Locate the cell with the specified text and output its (x, y) center coordinate. 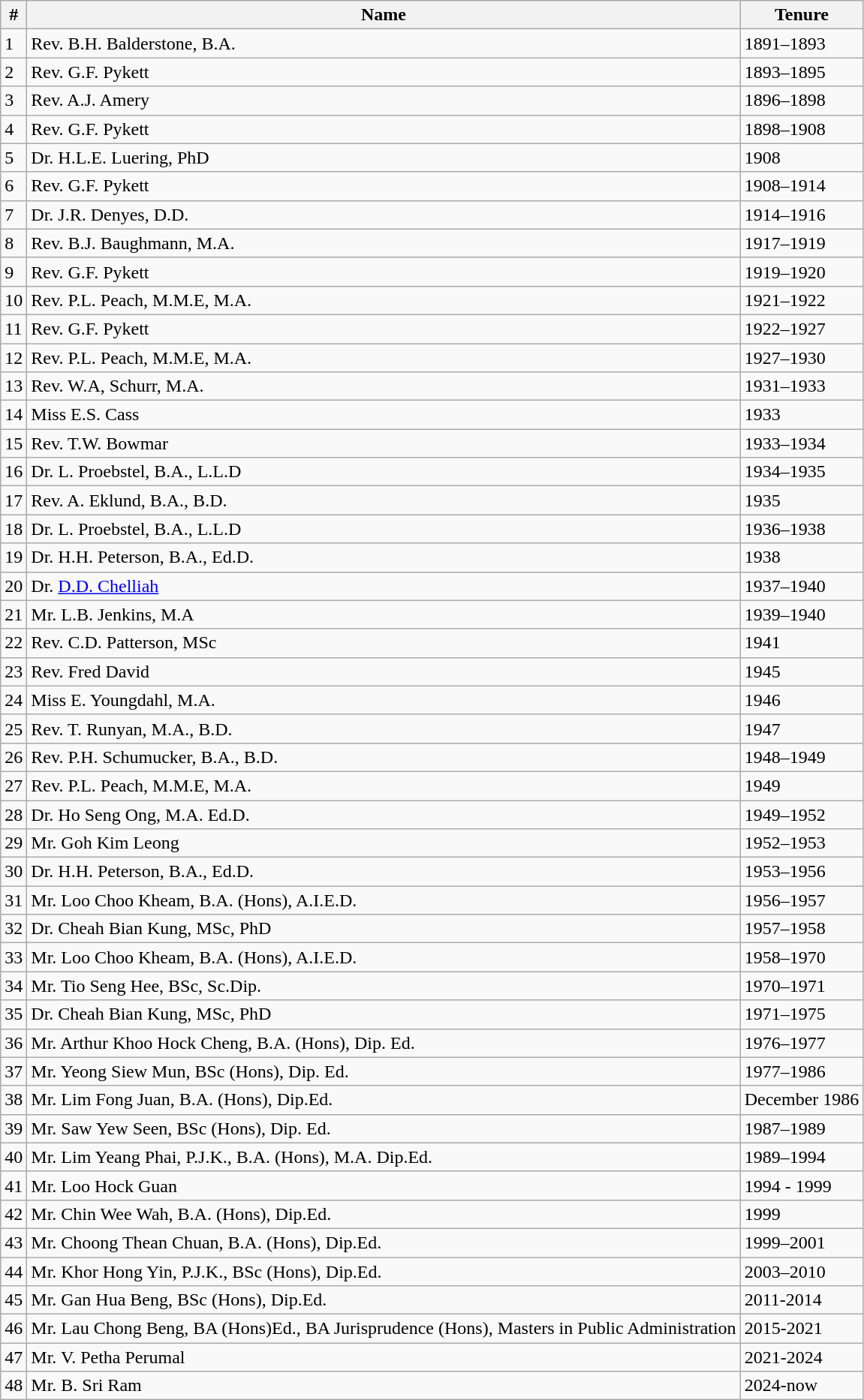
Mr. Khor Hong Yin, P.J.K., BSc (Hons), Dip.Ed. (384, 1272)
2021-2024 (802, 1357)
11 (14, 329)
2015-2021 (802, 1329)
1908 (802, 158)
1957–1958 (802, 929)
Rev. W.A, Schurr, M.A. (384, 386)
1922–1927 (802, 329)
1971–1975 (802, 1014)
48 (14, 1386)
Rev. T.W. Bowmar (384, 443)
1994 - 1999 (802, 1185)
31 (14, 900)
1927–1930 (802, 358)
1914–1916 (802, 215)
30 (14, 872)
1935 (802, 500)
Miss E. Youngdahl, M.A. (384, 700)
34 (14, 986)
13 (14, 386)
37 (14, 1071)
1898–1908 (802, 129)
December 1986 (802, 1100)
41 (14, 1185)
Rev. B.H. Balderstone, B.A. (384, 44)
40 (14, 1157)
39 (14, 1128)
1 (14, 44)
Dr. D.D. Chelliah (384, 586)
20 (14, 586)
32 (14, 929)
Mr. L.B. Jenkins, M.A (384, 614)
Rev. Fred David (384, 671)
1999 (802, 1214)
35 (14, 1014)
Rev. T. Runyan, M.A., B.D. (384, 729)
1933–1934 (802, 443)
6 (14, 186)
Mr. Tio Seng Hee, BSc, Sc.Dip. (384, 986)
10 (14, 300)
Mr. Arthur Khoo Hock Cheng, B.A. (Hons), Dip. Ed. (384, 1043)
1891–1893 (802, 44)
1941 (802, 643)
Name (384, 15)
Rev. P.H. Schumucker, B.A., B.D. (384, 757)
1919–1920 (802, 272)
14 (14, 415)
25 (14, 729)
1938 (802, 557)
19 (14, 557)
Rev. C.D. Patterson, MSc (384, 643)
17 (14, 500)
1931–1933 (802, 386)
1956–1957 (802, 900)
1939–1940 (802, 614)
1949–1952 (802, 814)
Mr. Gan Hua Beng, BSc (Hons), Dip.Ed. (384, 1300)
Rev. A. Eklund, B.A., B.D. (384, 500)
27 (14, 786)
1953–1956 (802, 872)
Miss E.S. Cass (384, 415)
7 (14, 215)
46 (14, 1329)
33 (14, 957)
Mr. Lim Fong Juan, B.A. (Hons), Dip.Ed. (384, 1100)
23 (14, 671)
# (14, 15)
1970–1971 (802, 986)
15 (14, 443)
16 (14, 472)
Mr. Goh Kim Leong (384, 843)
Dr. H.L.E. Luering, PhD (384, 158)
38 (14, 1100)
44 (14, 1272)
1976–1977 (802, 1043)
1921–1922 (802, 300)
1989–1994 (802, 1157)
2003–2010 (802, 1272)
2 (14, 72)
36 (14, 1043)
Mr. B. Sri Ram (384, 1386)
45 (14, 1300)
Mr. Choong Thean Chuan, B.A. (Hons), Dip.Ed. (384, 1242)
2011-2014 (802, 1300)
1908–1914 (802, 186)
28 (14, 814)
1945 (802, 671)
1952–1953 (802, 843)
Dr. J.R. Denyes, D.D. (384, 215)
Mr. Chin Wee Wah, B.A. (Hons), Dip.Ed. (384, 1214)
1896–1898 (802, 101)
1977–1986 (802, 1071)
9 (14, 272)
Mr. Yeong Siew Mun, BSc (Hons), Dip. Ed. (384, 1071)
1937–1940 (802, 586)
1947 (802, 729)
1946 (802, 700)
Mr. Lim Yeang Phai, P.J.K., B.A. (Hons), M.A. Dip.Ed. (384, 1157)
43 (14, 1242)
42 (14, 1214)
18 (14, 529)
Tenure (802, 15)
1934–1935 (802, 472)
Mr. V. Petha Perumal (384, 1357)
29 (14, 843)
3 (14, 101)
1987–1989 (802, 1128)
Mr. Lau Chong Beng, BA (Hons)Ed., BA Jurisprudence (Hons), Masters in Public Administration (384, 1329)
5 (14, 158)
1949 (802, 786)
1948–1949 (802, 757)
4 (14, 129)
1893–1895 (802, 72)
24 (14, 700)
Dr. Ho Seng Ong, M.A. Ed.D. (384, 814)
22 (14, 643)
Mr. Saw Yew Seen, BSc (Hons), Dip. Ed. (384, 1128)
21 (14, 614)
Rev. B.J. Baughmann, M.A. (384, 243)
1933 (802, 415)
1999–2001 (802, 1242)
1936–1938 (802, 529)
12 (14, 358)
26 (14, 757)
Rev. A.J. Amery (384, 101)
1917–1919 (802, 243)
8 (14, 243)
2024-now (802, 1386)
1958–1970 (802, 957)
47 (14, 1357)
Mr. Loo Hock Guan (384, 1185)
